Output the [x, y] coordinate of the center of the cell containing the given text.  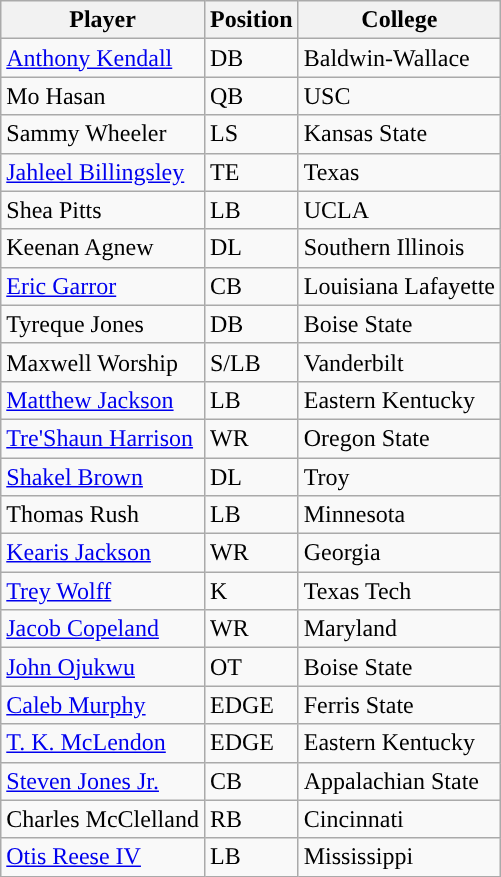
Otis Reese IV [103, 857]
Eric Garror [103, 286]
Baldwin-Wallace [399, 58]
Tre'Shaun Harrison [103, 438]
Charles McClelland [103, 819]
T. K. McLendon [103, 743]
Mississippi [399, 857]
Texas [399, 172]
Georgia [399, 553]
Maxwell Worship [103, 362]
Southern Illinois [399, 248]
Jacob Copeland [103, 629]
Louisiana Lafayette [399, 286]
Vanderbilt [399, 362]
Jahleel Billingsley [103, 172]
Shakel Brown [103, 477]
Steven Jones Jr. [103, 781]
Ferris State [399, 705]
OT [251, 667]
Minnesota [399, 515]
Kansas State [399, 134]
Anthony Kendall [103, 58]
Shea Pitts [103, 210]
Cincinnati [399, 819]
K [251, 591]
Trey Wolff [103, 591]
Texas Tech [399, 591]
College [399, 20]
Position [251, 20]
Tyreque Jones [103, 324]
Player [103, 20]
RB [251, 819]
Oregon State [399, 438]
Caleb Murphy [103, 705]
Appalachian State [399, 781]
TE [251, 172]
USC [399, 96]
John Ojukwu [103, 667]
Mo Hasan [103, 96]
QB [251, 96]
S/LB [251, 362]
Matthew Jackson [103, 400]
UCLA [399, 210]
Sammy Wheeler [103, 134]
Maryland [399, 629]
Troy [399, 477]
Kearis Jackson [103, 553]
Thomas Rush [103, 515]
LS [251, 134]
Keenan Agnew [103, 248]
